Pinpoint the cell where the given text exists, returning its [x, y] midpoint coordinate. 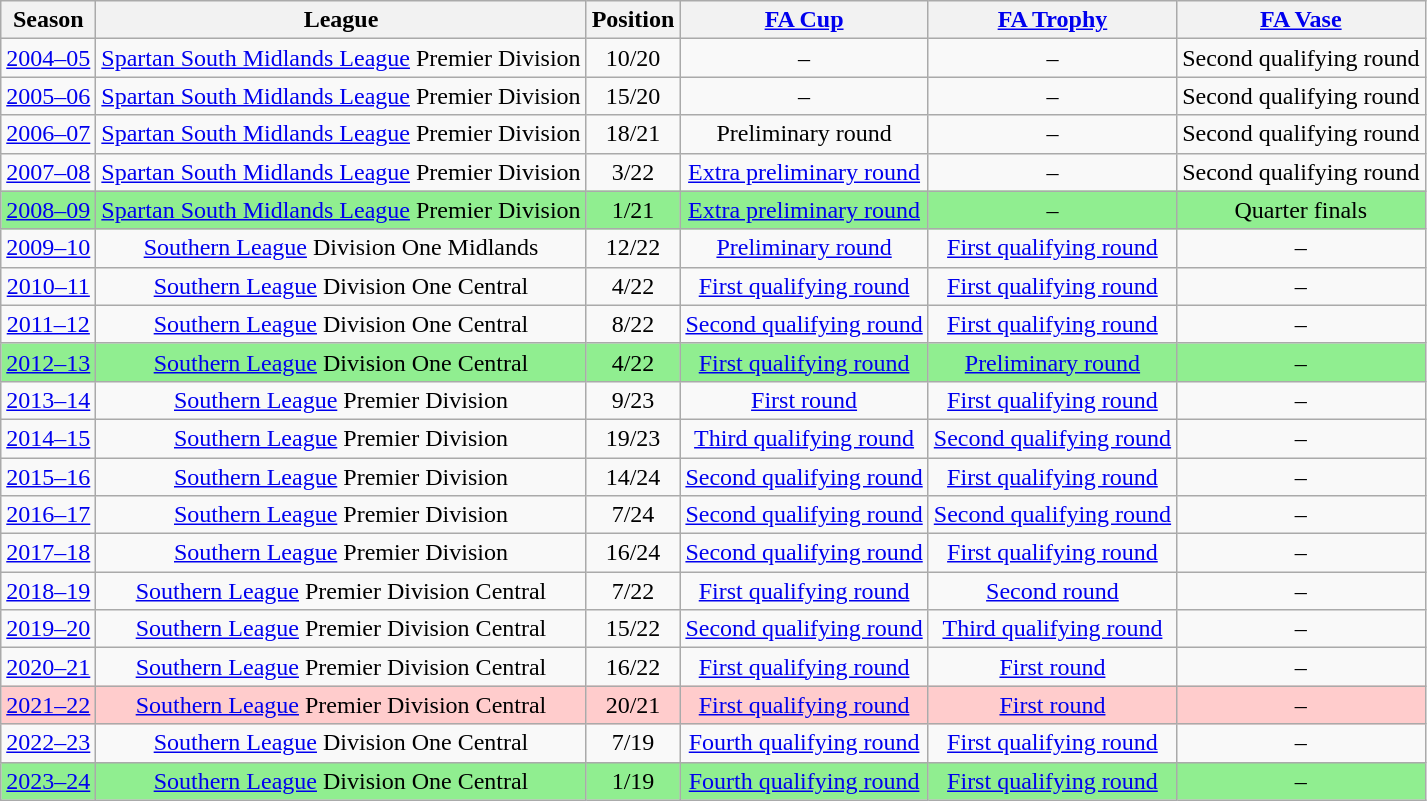
2011–12 [48, 324]
FA Vase [1301, 20]
9/23 [633, 400]
16/24 [633, 553]
FA Cup [804, 20]
2021–22 [48, 705]
7/24 [633, 515]
1/21 [633, 210]
2015–16 [48, 477]
2022–23 [48, 743]
Season [48, 20]
FA Trophy [1052, 20]
2005–06 [48, 96]
Quarter finals [1301, 210]
2008–09 [48, 210]
2013–14 [48, 400]
16/22 [633, 667]
2016–17 [48, 515]
15/22 [633, 629]
2023–24 [48, 781]
2018–19 [48, 591]
2004–05 [48, 58]
2017–18 [48, 553]
2019–20 [48, 629]
League [341, 20]
20/21 [633, 705]
8/22 [633, 324]
2009–10 [48, 248]
2006–07 [48, 134]
7/22 [633, 591]
14/24 [633, 477]
15/20 [633, 96]
7/19 [633, 743]
Southern League Division One Midlands [341, 248]
2007–08 [48, 172]
Position [633, 20]
18/21 [633, 134]
Second round [1052, 591]
2010–11 [48, 286]
1/19 [633, 781]
12/22 [633, 248]
10/20 [633, 58]
2020–21 [48, 667]
19/23 [633, 438]
2014–15 [48, 438]
2012–13 [48, 362]
3/22 [633, 172]
